Determine the (x, y) coordinate at the center of the cell enclosing the given text.  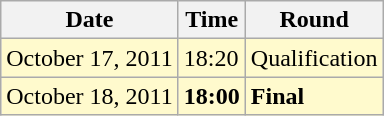
October 17, 2011 (90, 58)
Final (314, 96)
Time (212, 20)
October 18, 2011 (90, 96)
Date (90, 20)
Qualification (314, 58)
18:00 (212, 96)
18:20 (212, 58)
Round (314, 20)
